Search for the cell housing the specified text and yield its [X, Y] center coordinate. 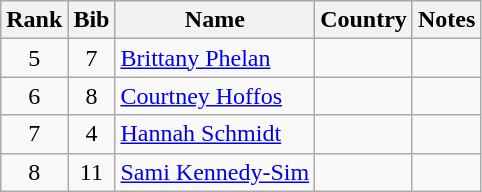
Bib [92, 20]
Country [364, 20]
6 [34, 96]
Sami Kennedy-Sim [215, 172]
Name [215, 20]
5 [34, 58]
Rank [34, 20]
4 [92, 134]
Brittany Phelan [215, 58]
Hannah Schmidt [215, 134]
Notes [446, 20]
11 [92, 172]
Courtney Hoffos [215, 96]
